From the cell containing the given text, extract its center point as (x, y) coordinate. 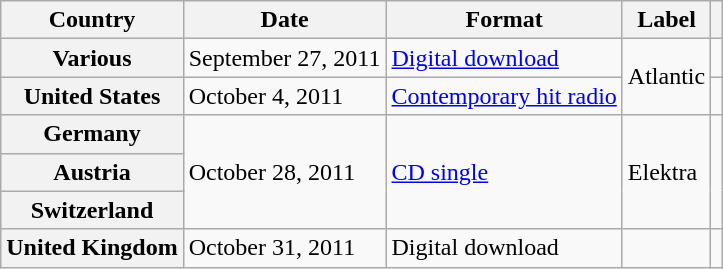
Elektra (666, 172)
Austria (92, 172)
Germany (92, 134)
October 31, 2011 (284, 248)
United States (92, 96)
United Kingdom (92, 248)
October 28, 2011 (284, 172)
Label (666, 20)
Contemporary hit radio (504, 96)
October 4, 2011 (284, 96)
Various (92, 58)
Switzerland (92, 210)
Format (504, 20)
Country (92, 20)
Date (284, 20)
CD single (504, 172)
September 27, 2011 (284, 58)
Atlantic (666, 77)
